Determine the (x, y) coordinate at the center of the cell enclosing the given text.  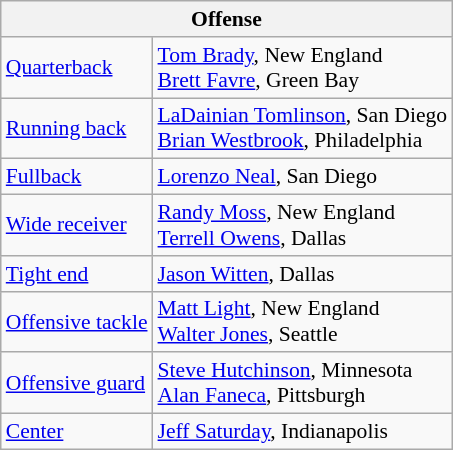
Offensive tackle (77, 322)
Offense (226, 19)
Wide receiver (77, 226)
Running back (77, 128)
Center (77, 432)
Jason Witten, Dallas (303, 274)
Lorenzo Neal, San Diego (303, 177)
LaDainian Tomlinson, San DiegoBrian Westbrook, Philadelphia (303, 128)
Offensive guard (77, 384)
Matt Light, New EnglandWalter Jones, Seattle (303, 322)
Randy Moss, New EnglandTerrell Owens, Dallas (303, 226)
Jeff Saturday, Indianapolis (303, 432)
Tom Brady, New EnglandBrett Favre, Green Bay (303, 68)
Quarterback (77, 68)
Fullback (77, 177)
Tight end (77, 274)
Steve Hutchinson, MinnesotaAlan Faneca, Pittsburgh (303, 384)
